Capture the cell that displays the provided text and extract its [x, y] central coordinate. 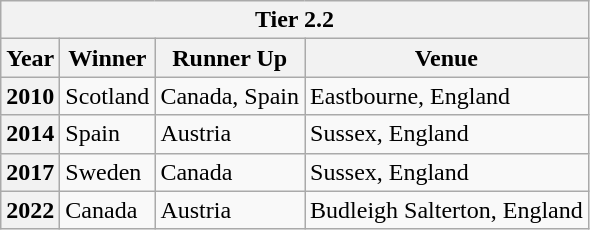
Venue [447, 58]
Tier 2.2 [295, 20]
2014 [30, 134]
Canada, Spain [230, 96]
2010 [30, 96]
2017 [30, 172]
2022 [30, 210]
Winner [108, 58]
Budleigh Salterton, England [447, 210]
Runner Up [230, 58]
Spain [108, 134]
Sweden [108, 172]
Eastbourne, England [447, 96]
Year [30, 58]
Scotland [108, 96]
